Find where the given text appears and provide that cell's center as [X, Y] coordinate. 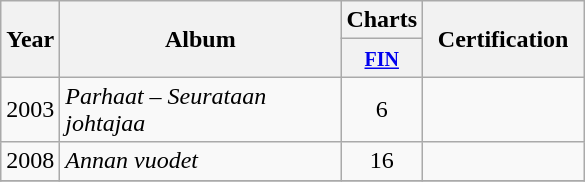
16 [382, 161]
Album [200, 39]
2008 [30, 161]
FIN [382, 58]
Charts [382, 20]
2003 [30, 110]
Certification [504, 39]
Annan vuodet [200, 161]
6 [382, 110]
Year [30, 39]
Parhaat – Seurataan johtajaa [200, 110]
